Return (X, Y) of the center of cell containing provided text 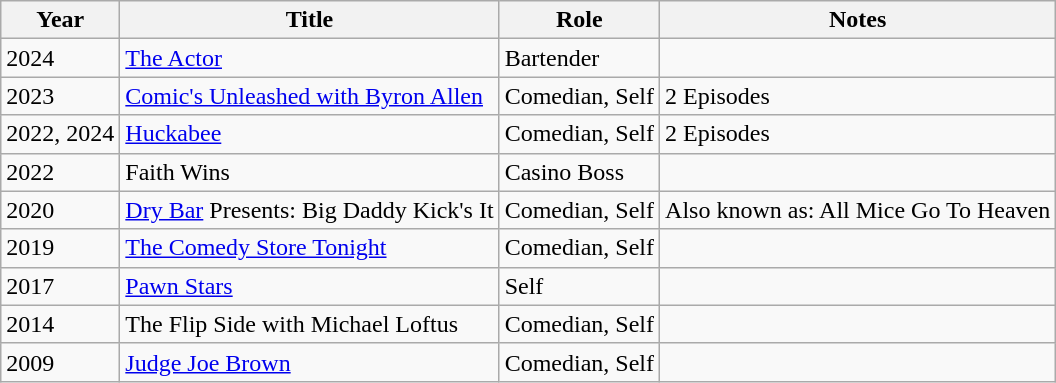
Year (60, 20)
Comic's Unleashed with Byron Allen (310, 96)
2017 (60, 286)
2024 (60, 58)
Faith Wins (310, 172)
The Flip Side with Michael Loftus (310, 324)
2022, 2024 (60, 134)
Dry Bar Presents: Big Daddy Kick's It (310, 210)
Bartender (579, 58)
Casino Boss (579, 172)
Notes (858, 20)
Self (579, 286)
Role (579, 20)
2020 (60, 210)
Huckabee (310, 134)
2019 (60, 248)
2009 (60, 362)
Judge Joe Brown (310, 362)
The Actor (310, 58)
The Comedy Store Tonight (310, 248)
2022 (60, 172)
2014 (60, 324)
Title (310, 20)
Pawn Stars (310, 286)
2023 (60, 96)
Also known as: All Mice Go To Heaven (858, 210)
